Provide the (X, Y) coordinate of the cell's center where the given text is located.  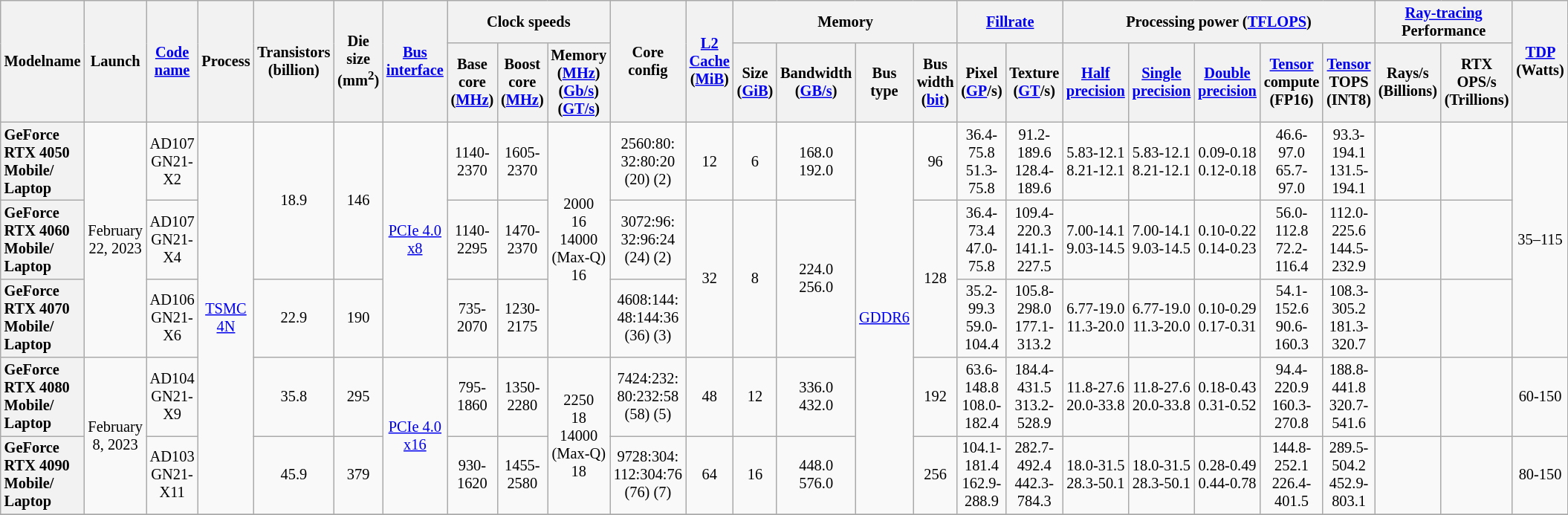
Memory (846, 22)
February 22, 2023 (114, 239)
Core config (648, 61)
PCIe 4.0 x16 (415, 435)
Bandwidth (GB/s) (816, 82)
64 (710, 475)
91.2-189.6128.4-189.6 (1034, 161)
35.8 (294, 397)
35–115 (1540, 239)
448.0576.0 (816, 475)
379 (358, 475)
Bus interface (415, 61)
Size (GiB) (755, 82)
32 (710, 278)
Pixel (GP/s) (981, 82)
188.8-441.8320.7-541.6 (1349, 397)
6 (755, 161)
Boost core (MHz) (522, 82)
GeForce RTX 4090 Mobile/Laptop (43, 475)
190 (358, 318)
1140-2370 (473, 161)
PCIe 4.0 x8 (415, 239)
289.5-504.2452.9-803.1 (1349, 475)
46.6-97.065.7-97.0 (1292, 161)
RTX OPS/s (Trillions) (1477, 82)
Code name (172, 61)
February 8, 2023 (114, 435)
256 (936, 475)
112.0-225.6144.5-232.9 (1349, 239)
4608:144:48:144:36(36) (3) (648, 318)
35.2-99.359.0-104.4 (981, 318)
18.9 (294, 201)
1230-2175 (522, 318)
168.0192.0 (816, 161)
8 (755, 278)
1350-2280 (522, 397)
63.6-148.8 108.0-182.4 (981, 397)
36.4-73.447.0-75.8 (981, 239)
1140-2295 (473, 239)
2560:80:32:80:20(20) (2) (648, 161)
80-150 (1540, 475)
48 (710, 397)
3072:96:32:96:24(24) (2) (648, 239)
795-1860 (473, 397)
AD106GN21-X6 (172, 318)
60-150 (1540, 397)
0.18-0.43 0.31-0.52 (1228, 397)
AD103GN21-X11 (172, 475)
AD104GN21-X9 (172, 397)
128 (936, 278)
0.10-0.220.14-0.23 (1228, 239)
1470-2370 (522, 239)
GeForce RTX 4060 Mobile/Laptop (43, 239)
192 (936, 397)
295 (358, 397)
54.1-152.690.6-160.3 (1292, 318)
0.10-0.290.17-0.31 (1228, 318)
GDDR6 (884, 318)
GeForce RTX 4050 Mobile/Laptop (43, 161)
Half precision (1095, 82)
Processing power (TFLOPS) (1219, 22)
146 (358, 201)
16 (755, 475)
Base core (MHz) (473, 82)
Bus width (bit) (936, 82)
GeForce RTX 4080 Mobile/Laptop (43, 397)
TSMC 4N (226, 318)
Modelname (43, 61)
0.09-0.180.12-0.18 (1228, 161)
L2 Cache (MiB) (710, 61)
336.0432.0 (816, 397)
184.4-431.5 313.2-528.9 (1034, 397)
9728:304:112:304:76(76) (7) (648, 475)
224.0256.0 (816, 278)
Transistors (billion) (294, 61)
109.4-220.3141.1-227.5 (1034, 239)
45.9 (294, 475)
36.4-75.851.3-75.8 (981, 161)
105.8-298.0177.1-313.2 (1034, 318)
282.7-492.4442.3-784.3 (1034, 475)
1455-2580 (522, 475)
Memory (MHz)(Gb/s)(GT/s) (579, 82)
56.0-112.872.2-116.4 (1292, 239)
Tensor compute (FP16) (1292, 82)
93.3-194.1131.5-194.1 (1349, 161)
Launch (114, 61)
930-1620 (473, 475)
AD107GN21-X2 (172, 161)
Rays/s (Billions) (1407, 82)
Single precision (1162, 82)
Ray-tracing Performance (1443, 22)
7424:232:80:232:58(58) (5) (648, 397)
Double precision (1228, 82)
735-2070 (473, 318)
108.3-305.2181.3-320.7 (1349, 318)
20001614000 (Max-Q)16 (579, 239)
AD107GN21-X4 (172, 239)
0.28-0.490.44-0.78 (1228, 475)
TDP (Watts) (1540, 61)
Fillrate (1010, 22)
104.1-181.4162.9-288.9 (981, 475)
Clock speeds (529, 22)
Tensor TOPS (INT8) (1349, 82)
Bus type (884, 82)
GeForce RTX 4070 Mobile/Laptop (43, 318)
Die size (mm2) (358, 61)
94.4-220.9160.3-270.8 (1292, 397)
1605-2370 (522, 161)
Texture (GT/s) (1034, 82)
22.9 (294, 318)
22501814000 (Max-Q)18 (579, 435)
Process (226, 61)
144.8-252.1226.4-401.5 (1292, 475)
96 (936, 161)
